Return [x, y] of the center of cell containing provided text 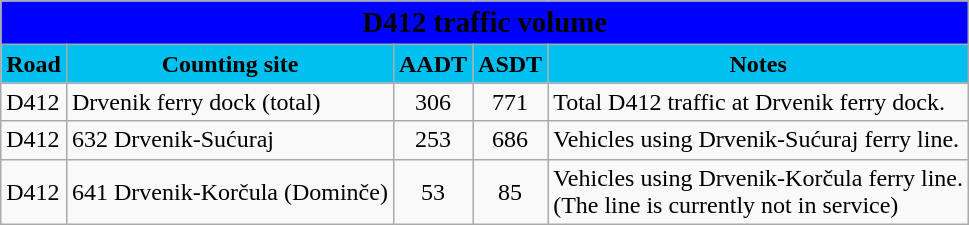
Vehicles using Drvenik-Korčula ferry line.(The line is currently not in service) [758, 192]
53 [432, 192]
85 [510, 192]
AADT [432, 64]
Road [34, 64]
D412 traffic volume [485, 23]
Vehicles using Drvenik-Sućuraj ferry line. [758, 140]
253 [432, 140]
632 Drvenik-Sućuraj [230, 140]
771 [510, 102]
Drvenik ferry dock (total) [230, 102]
ASDT [510, 64]
306 [432, 102]
686 [510, 140]
Counting site [230, 64]
Notes [758, 64]
641 Drvenik-Korčula (Dominče) [230, 192]
Total D412 traffic at Drvenik ferry dock. [758, 102]
